Determine the [x, y] coordinate at the center of the cell enclosing the given text.  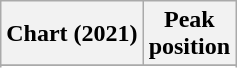
Chart (2021) [72, 34]
Peakposition [189, 34]
